Provide the (X, Y) coordinate of the cell's center where the given text is located.  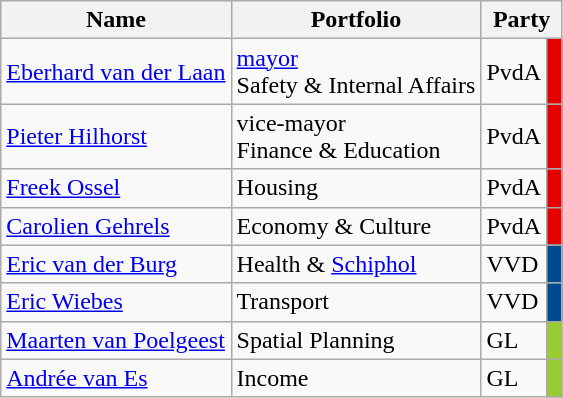
Eberhard van der Laan (116, 72)
Name (116, 20)
Eric van der Burg (116, 264)
Andrée van Es (116, 378)
Economy & Culture (356, 226)
Party (522, 20)
Freek Ossel (116, 188)
Housing (356, 188)
Spatial Planning (356, 340)
Income (356, 378)
Pieter Hilhorst (116, 136)
Eric Wiebes (116, 302)
vice-mayorFinance & Education (356, 136)
Carolien Gehrels (116, 226)
Portfolio (356, 20)
Transport (356, 302)
mayorSafety & Internal Affairs (356, 72)
Health & Schiphol (356, 264)
Maarten van Poelgeest (116, 340)
